Search for the cell housing the specified text and yield its (x, y) center coordinate. 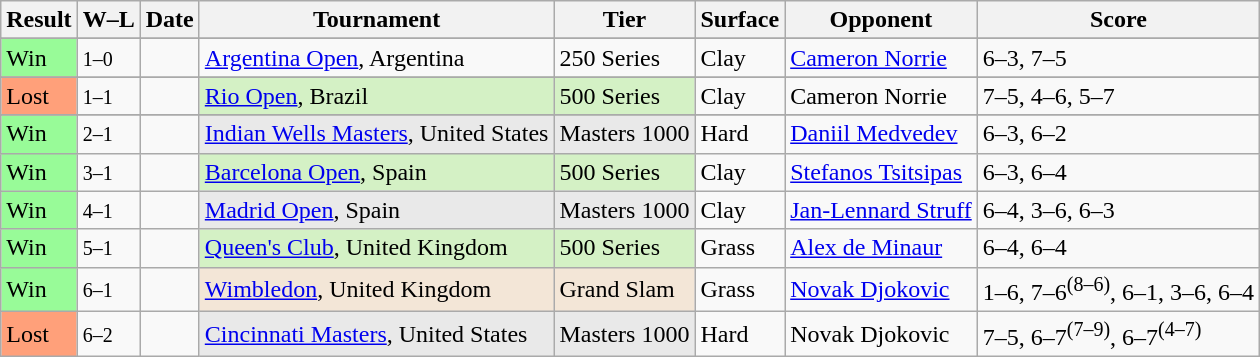
4–1 (108, 210)
6–1 (108, 290)
Jan-Lennard Struff (882, 210)
Surface (740, 20)
Wimbledon, United Kingdom (376, 290)
Daniil Medvedev (882, 134)
Score (1118, 20)
Rio Open, Brazil (376, 96)
Madrid Open, Spain (376, 210)
Opponent (882, 20)
Stefanos Tsitsipas (882, 172)
7–5, 4–6, 5–7 (1118, 96)
7–5, 6–7(7–9), 6–7(4–7) (1118, 334)
1–0 (108, 58)
6–4, 6–4 (1118, 248)
6–3, 6–4 (1118, 172)
2–1 (108, 134)
Argentina Open, Argentina (376, 58)
Cincinnati Masters, United States (376, 334)
6–3, 6–2 (1118, 134)
6–4, 3–6, 6–3 (1118, 210)
6–3, 7–5 (1118, 58)
1–6, 7–6(8–6), 6–1, 3–6, 6–4 (1118, 290)
Tier (624, 20)
Queen's Club, United Kingdom (376, 248)
Result (39, 20)
Date (170, 20)
1–1 (108, 96)
5–1 (108, 248)
3–1 (108, 172)
Grand Slam (624, 290)
250 Series (624, 58)
Indian Wells Masters, United States (376, 134)
6–2 (108, 334)
Barcelona Open, Spain (376, 172)
W–L (108, 20)
Alex de Minaur (882, 248)
Tournament (376, 20)
